Pinpoint the cell where the given text exists, returning its [x, y] midpoint coordinate. 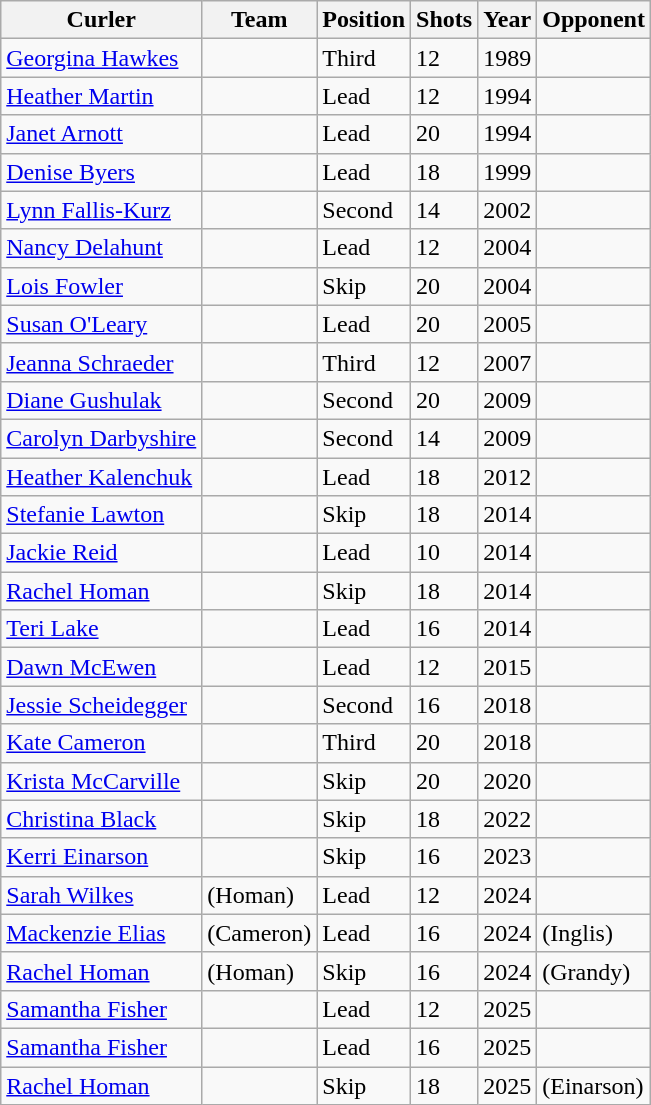
Georgina Hawkes [102, 58]
Susan O'Leary [102, 324]
2022 [508, 819]
Carolyn Darbyshire [102, 438]
Opponent [594, 20]
Kerri Einarson [102, 857]
(Cameron) [260, 933]
Lois Fowler [102, 286]
(Einarson) [594, 1085]
Sarah Wilkes [102, 895]
Denise Byers [102, 172]
Position [364, 20]
2005 [508, 324]
Curler [102, 20]
Heather Kalenchuk [102, 477]
2015 [508, 667]
Diane Gushulak [102, 400]
10 [444, 553]
1999 [508, 172]
2020 [508, 781]
Nancy Delahunt [102, 248]
Stefanie Lawton [102, 515]
2007 [508, 362]
Lynn Fallis-Kurz [102, 210]
Jessie Scheidegger [102, 705]
Dawn McEwen [102, 667]
Christina Black [102, 819]
2023 [508, 857]
Year [508, 20]
Jackie Reid [102, 553]
2002 [508, 210]
Mackenzie Elias [102, 933]
Team [260, 20]
Krista McCarville [102, 781]
Heather Martin [102, 96]
Shots [444, 20]
(Grandy) [594, 971]
Teri Lake [102, 629]
Jeanna Schraeder [102, 362]
2012 [508, 477]
Janet Arnott [102, 134]
Kate Cameron [102, 743]
1989 [508, 58]
(Inglis) [594, 933]
